Determine the (X, Y) coordinate at the center of the cell enclosing the given text.  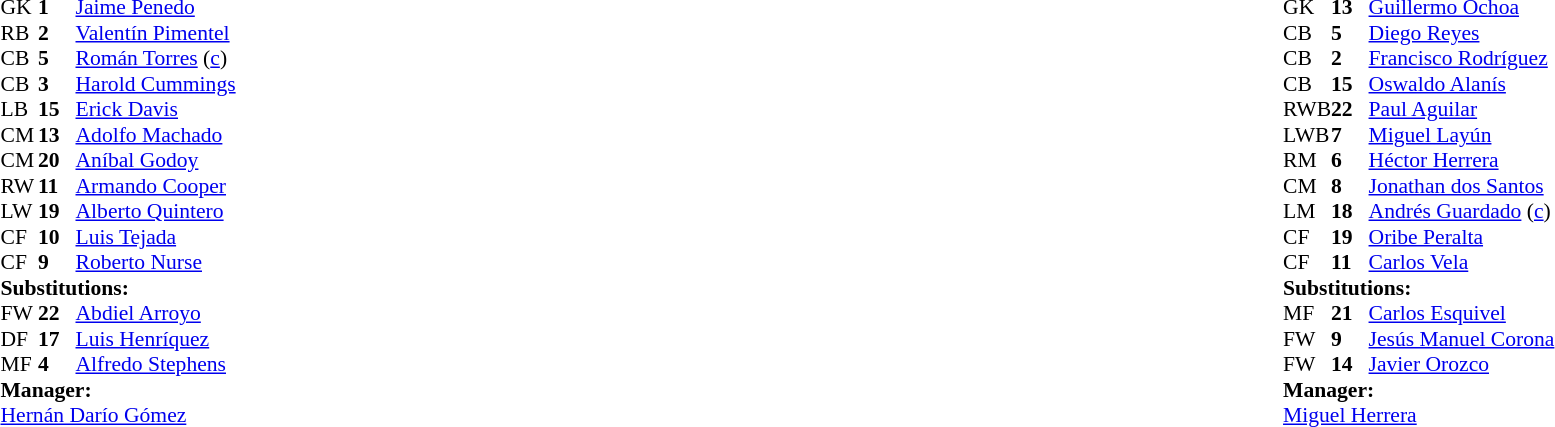
DF (19, 339)
Paul Aguilar (1462, 109)
Harold Cummings (156, 84)
Roberto Nurse (156, 263)
17 (57, 339)
Carlos Esquivel (1462, 313)
Oswaldo Alanís (1462, 84)
LW (19, 211)
Héctor Herrera (1462, 161)
LB (19, 109)
8 (1350, 186)
LWB (1307, 135)
Oribe Peralta (1462, 237)
Román Torres (c) (156, 59)
6 (1350, 161)
Erick Davis (156, 109)
3 (57, 84)
13 (57, 135)
10 (57, 237)
RM (1307, 161)
Miguel Layún (1462, 135)
Jonathan dos Santos (1462, 186)
Abdiel Arroyo (156, 313)
Javier Orozco (1462, 365)
Armando Cooper (156, 186)
Alberto Quintero (156, 211)
Diego Reyes (1462, 33)
Luis Tejada (156, 237)
Alfredo Stephens (156, 365)
Francisco Rodríguez (1462, 59)
Andrés Guardado (c) (1462, 211)
20 (57, 161)
4 (57, 365)
Adolfo Machado (156, 135)
RW (19, 186)
Carlos Vela (1462, 263)
RB (19, 33)
Luis Henríquez (156, 339)
21 (1350, 313)
Jesús Manuel Corona (1462, 339)
Aníbal Godoy (156, 161)
18 (1350, 211)
7 (1350, 135)
RWB (1307, 109)
LM (1307, 211)
Valentín Pimentel (156, 33)
14 (1350, 365)
